Detect which cell encompasses the target text, then output its (X, Y) center coordinate. 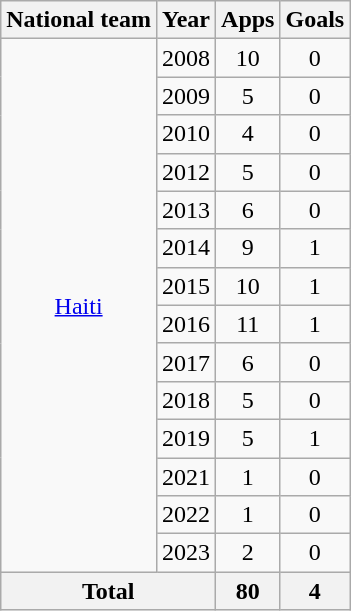
2008 (186, 58)
2009 (186, 96)
Goals (315, 20)
2015 (186, 286)
2022 (186, 515)
Haiti (79, 306)
11 (248, 324)
2013 (186, 210)
2 (248, 553)
Apps (248, 20)
2010 (186, 134)
2016 (186, 324)
Total (108, 591)
9 (248, 248)
2021 (186, 477)
Year (186, 20)
2019 (186, 438)
80 (248, 591)
2012 (186, 172)
2014 (186, 248)
2018 (186, 400)
National team (79, 20)
2017 (186, 362)
2023 (186, 553)
